Pinpoint the cell where the given text exists, returning its (x, y) midpoint coordinate. 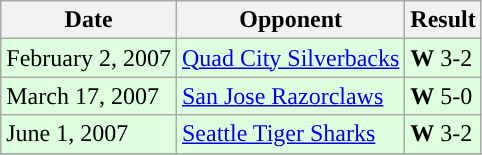
Date (89, 20)
San Jose Razorclaws (290, 96)
February 2, 2007 (89, 58)
W 5-0 (443, 96)
June 1, 2007 (89, 134)
Opponent (290, 20)
Result (443, 20)
March 17, 2007 (89, 96)
Seattle Tiger Sharks (290, 134)
Quad City Silverbacks (290, 58)
